Return the (X, Y) coordinate for the center point of the cell that contains the specified text.  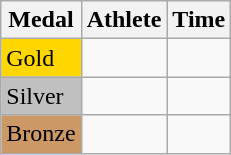
Bronze (41, 134)
Silver (41, 96)
Time (199, 20)
Gold (41, 58)
Medal (41, 20)
Athlete (124, 20)
